Scan for the cell matching the given text and deliver its (X, Y) coordinate at center. 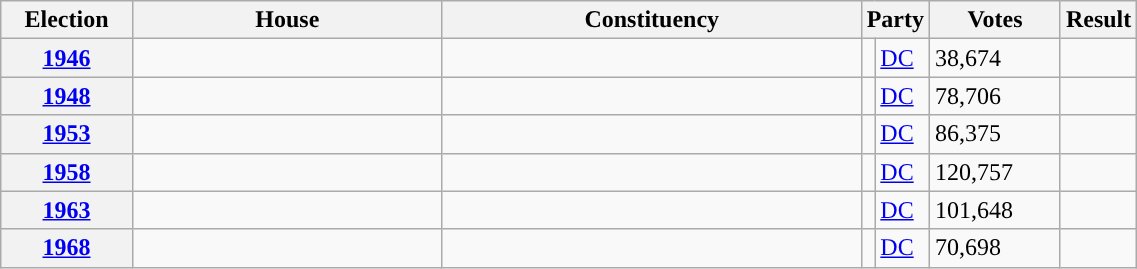
86,375 (996, 134)
1968 (67, 248)
Party (895, 20)
38,674 (996, 58)
101,648 (996, 210)
78,706 (996, 96)
1953 (67, 134)
120,757 (996, 172)
70,698 (996, 248)
1963 (67, 210)
Constituency (652, 20)
1946 (67, 58)
Votes (996, 20)
Result (1098, 20)
House (287, 20)
Election (67, 20)
1948 (67, 96)
1958 (67, 172)
